Extract the (X, Y) coordinate from the center of the cell holding the provided text.  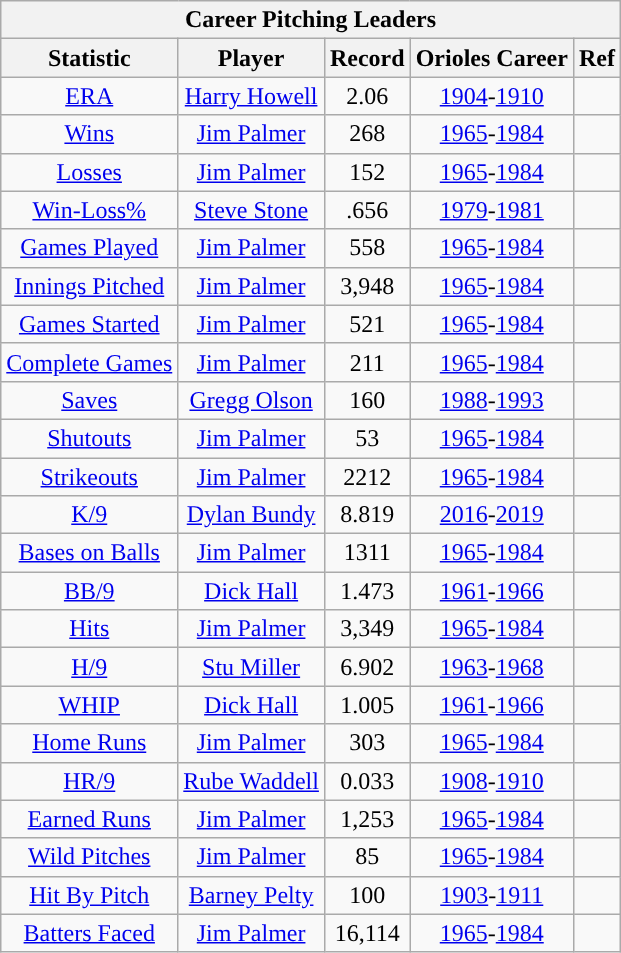
53 (367, 438)
Stu Miller (252, 667)
152 (367, 172)
Shutouts (90, 438)
Saves (90, 400)
Barney Pelty (252, 895)
Strikeouts (90, 477)
Win-Loss% (90, 210)
2212 (367, 477)
Games Started (90, 324)
Bases on Balls (90, 553)
0.033 (367, 781)
HR/9 (90, 781)
ERA (90, 96)
Record (367, 58)
160 (367, 400)
K/9 (90, 515)
6.902 (367, 667)
Complete Games (90, 362)
Innings Pitched (90, 286)
558 (367, 248)
Ref (596, 58)
1979-1981 (492, 210)
Hits (90, 629)
BB/9 (90, 591)
H/9 (90, 667)
Wild Pitches (90, 857)
Earned Runs (90, 819)
1,253 (367, 819)
1311 (367, 553)
Home Runs (90, 743)
2016-2019 (492, 515)
Statistic (90, 58)
1904-1910 (492, 96)
1.473 (367, 591)
.656 (367, 210)
Hit By Pitch (90, 895)
16,114 (367, 933)
Batters Faced (90, 933)
Player (252, 58)
Dylan Bundy (252, 515)
211 (367, 362)
1908-1910 (492, 781)
303 (367, 743)
Steve Stone (252, 210)
1.005 (367, 705)
1963-1968 (492, 667)
Losses (90, 172)
Orioles Career (492, 58)
268 (367, 134)
3,948 (367, 286)
521 (367, 324)
Rube Waddell (252, 781)
1988-1993 (492, 400)
1903-1911 (492, 895)
2.06 (367, 96)
Games Played (90, 248)
85 (367, 857)
Career Pitching Leaders (311, 20)
Harry Howell (252, 96)
3,349 (367, 629)
8.819 (367, 515)
WHIP (90, 705)
Wins (90, 134)
100 (367, 895)
Gregg Olson (252, 400)
